Determine the (x, y) coordinate at the center of the cell enclosing the given text.  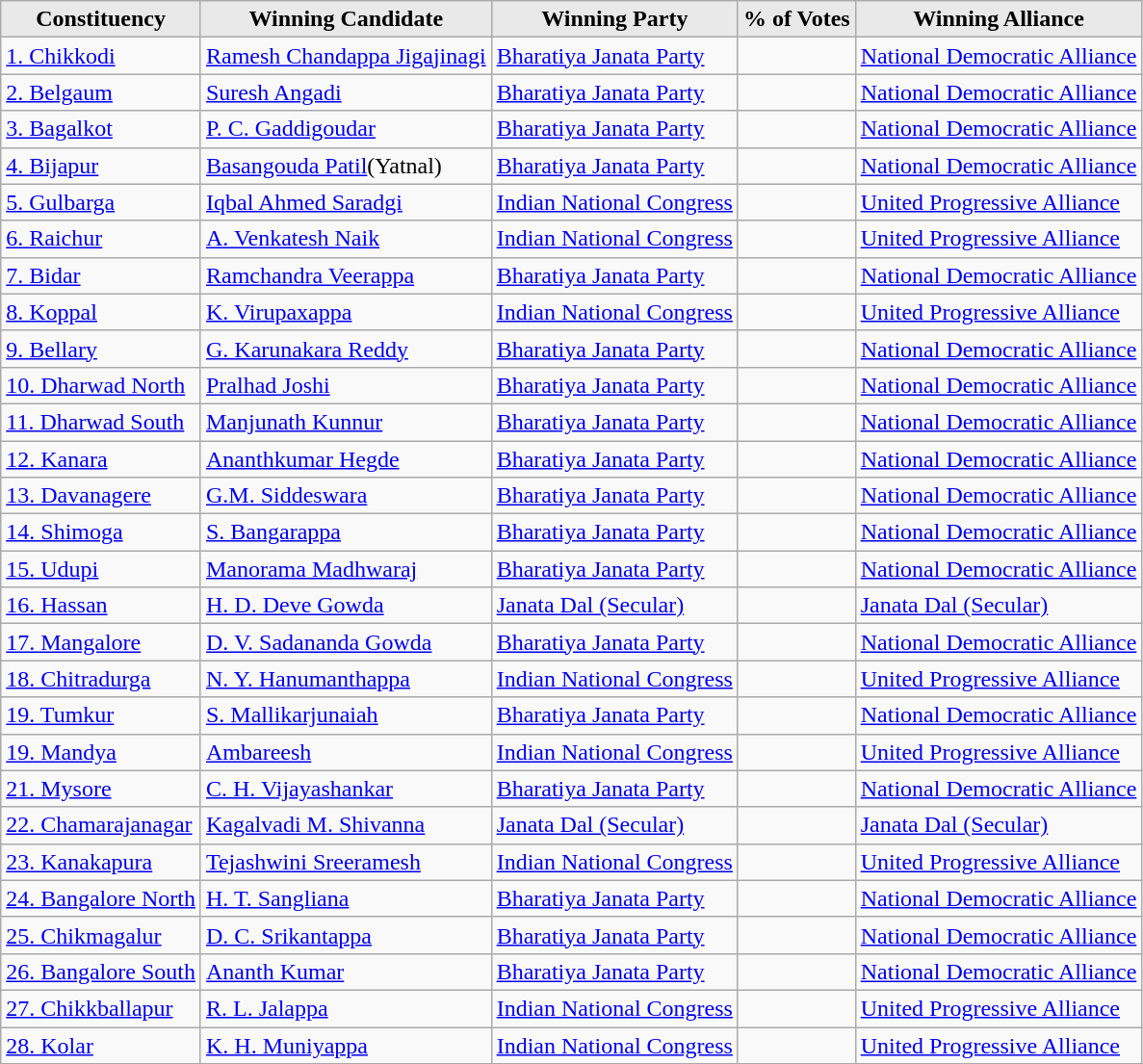
4. Bijapur (101, 166)
6. Raichur (101, 239)
Constituency (101, 19)
13. Davanagere (101, 496)
Iqbal Ahmed Saradgi (346, 202)
10. Dharwad North (101, 385)
22. Chamarajanagar (101, 825)
C. H. Vijayashankar (346, 789)
19. Mandya (101, 752)
A. Venkatesh Naik (346, 239)
19. Tumkur (101, 715)
9. Bellary (101, 349)
24. Bangalore North (101, 898)
1. Chikkodi (101, 56)
14. Shimoga (101, 532)
Ananth Kumar (346, 972)
Winning Candidate (346, 19)
G.M. Siddeswara (346, 496)
Tejashwini Sreeramesh (346, 862)
18. Chitradurga (101, 679)
D. V. Sadananda Gowda (346, 642)
S. Bangarappa (346, 532)
P. C. Gaddigoudar (346, 129)
27. Chikkballapur (101, 1008)
H. D. Deve Gowda (346, 606)
S. Mallikarjunaiah (346, 715)
N. Y. Hanumanthappa (346, 679)
15. Udupi (101, 569)
Basangouda Patil(Yatnal) (346, 166)
7. Bidar (101, 275)
Ramesh Chandappa Jigajinagi (346, 56)
K. H. Muniyappa (346, 1045)
K. Virupaxappa (346, 312)
8. Koppal (101, 312)
23. Kanakapura (101, 862)
R. L. Jalappa (346, 1008)
Winning Alliance (999, 19)
2. Belgaum (101, 92)
H. T. Sangliana (346, 898)
D. C. Srikantappa (346, 935)
5. Gulbarga (101, 202)
Pralhad Joshi (346, 385)
28. Kolar (101, 1045)
Kagalvadi M. Shivanna (346, 825)
3. Bagalkot (101, 129)
Ananthkumar Hegde (346, 459)
25. Chikmagalur (101, 935)
16. Hassan (101, 606)
Ambareesh (346, 752)
17. Mangalore (101, 642)
26. Bangalore South (101, 972)
Winning Party (614, 19)
Ramchandra Veerappa (346, 275)
Manorama Madhwaraj (346, 569)
12. Kanara (101, 459)
% of Votes (796, 19)
Suresh Angadi (346, 92)
11. Dharwad South (101, 422)
G. Karunakara Reddy (346, 349)
Manjunath Kunnur (346, 422)
21. Mysore (101, 789)
